Find where the given text appears and provide that cell's center as (x, y) coordinate. 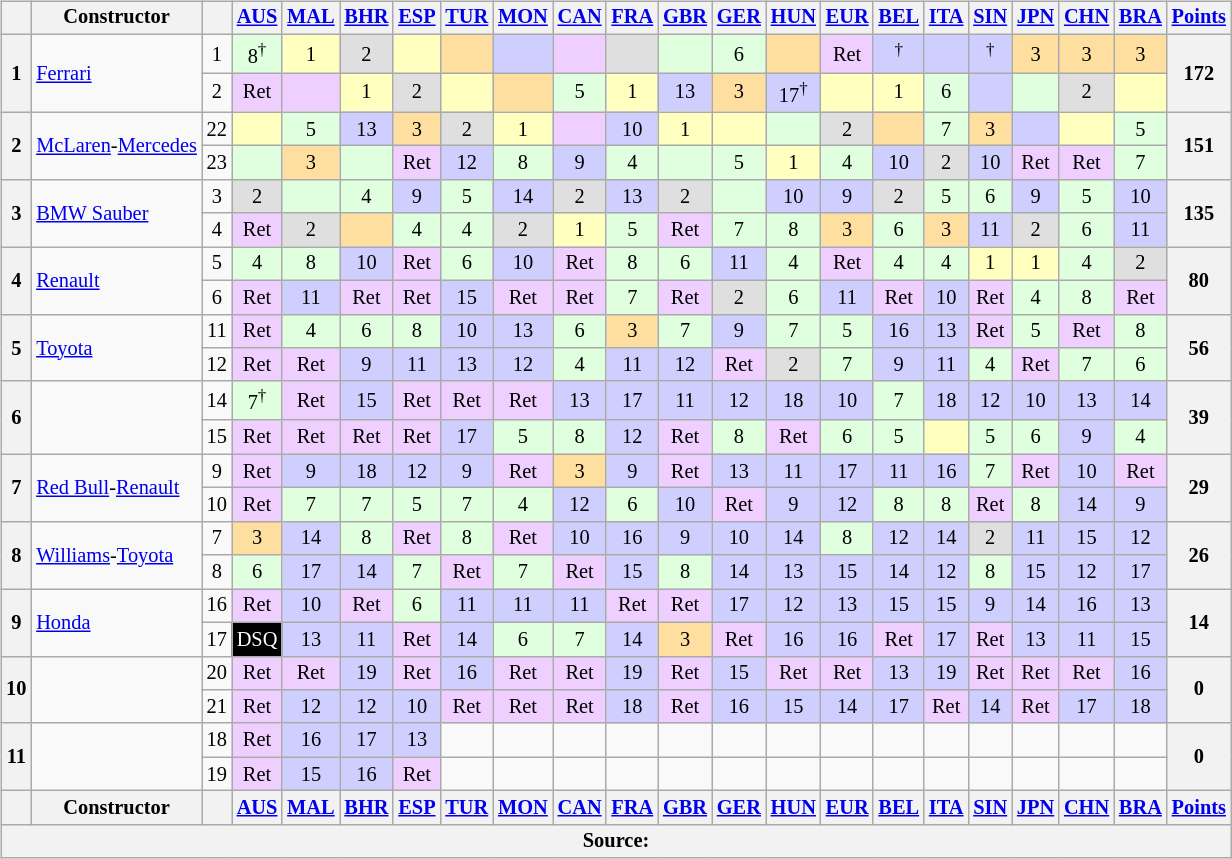
23 (217, 163)
39 (1199, 418)
McLaren-Mercedes (116, 146)
172 (1199, 73)
7† (257, 400)
Honda (116, 622)
Toyota (116, 348)
80 (1199, 280)
17† (794, 92)
21 (217, 707)
Source: (616, 841)
26 (1199, 554)
20 (217, 673)
Renault (116, 280)
8† (257, 54)
22 (217, 129)
Williams-Toyota (116, 554)
BMW Sauber (116, 214)
DSQ (257, 639)
151 (1199, 146)
56 (1199, 348)
Red Bull-Renault (116, 488)
Ferrari (116, 73)
29 (1199, 488)
135 (1199, 214)
